Pinpoint the cell where the given text exists, returning its [X, Y] midpoint coordinate. 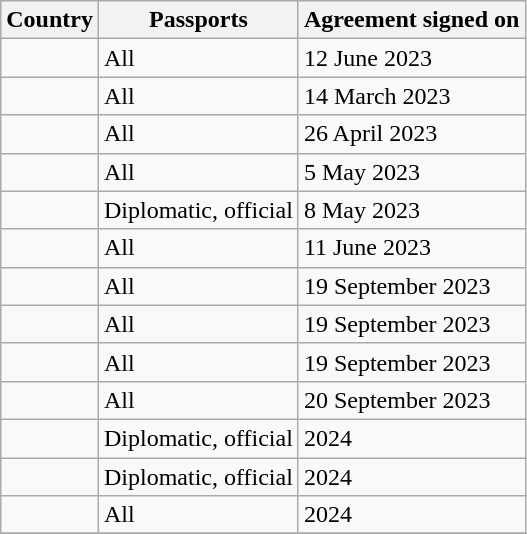
5 May 2023 [412, 172]
Agreement signed on [412, 20]
26 April 2023 [412, 134]
8 May 2023 [412, 210]
14 March 2023 [412, 96]
20 September 2023 [412, 400]
Country [50, 20]
11 June 2023 [412, 248]
Passports [198, 20]
12 June 2023 [412, 58]
